Detect which cell encompasses the target text, then output its [X, Y] center coordinate. 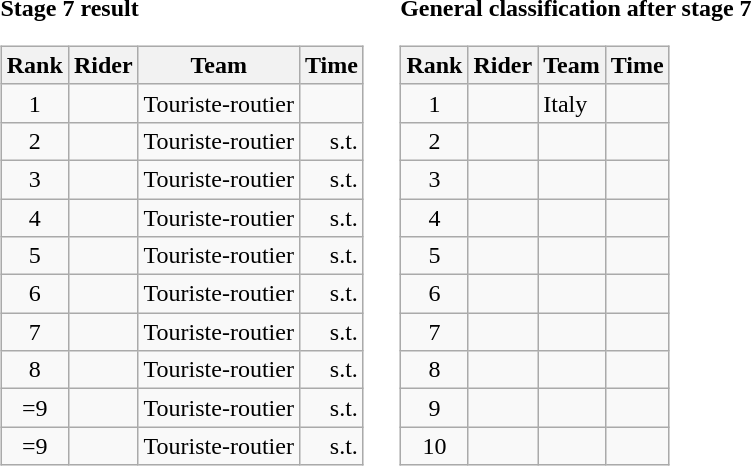
9 [434, 408]
Italy [572, 103]
10 [434, 446]
